Return [x, y] of the center of cell containing provided text 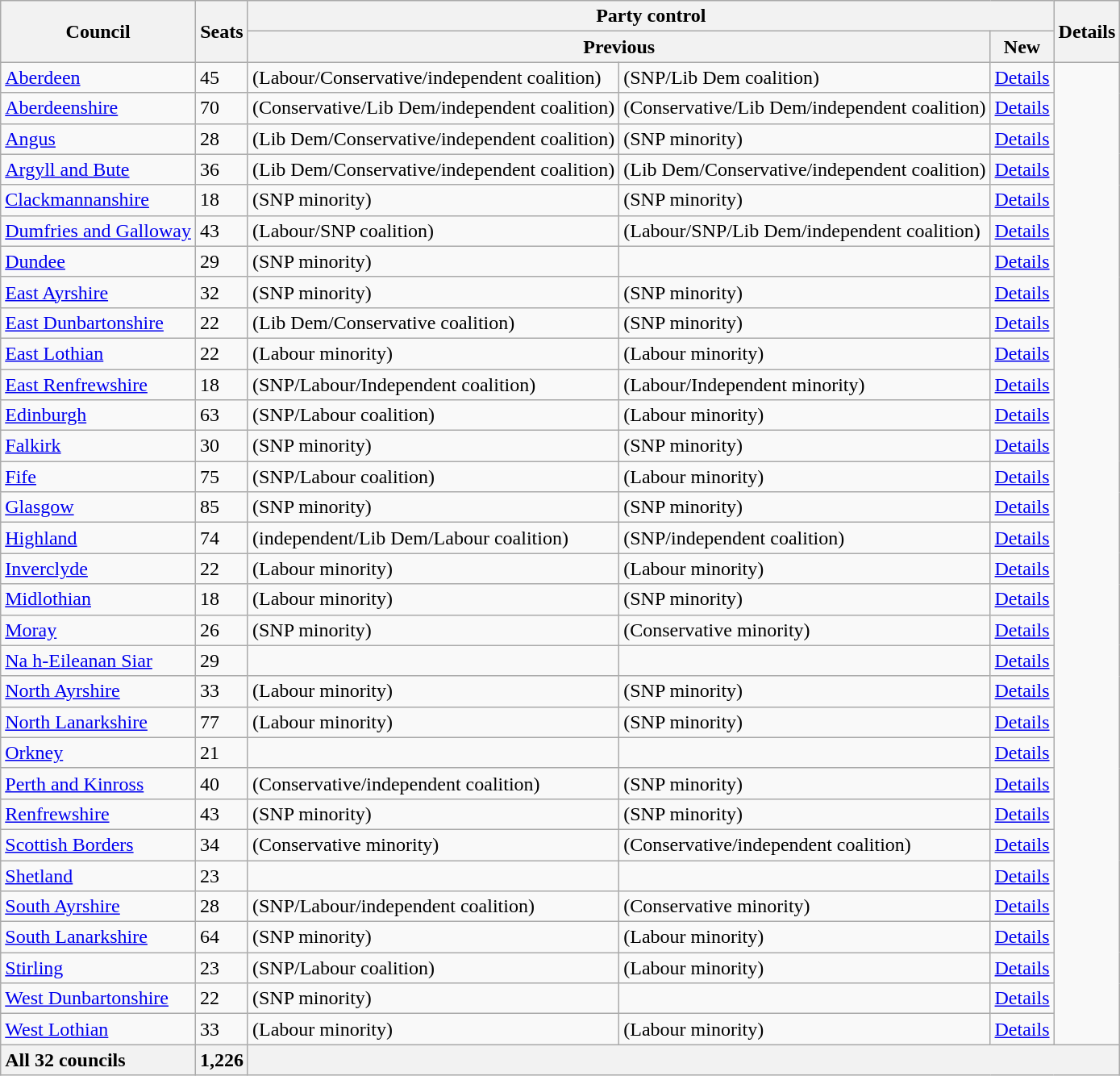
70 [221, 108]
(Labour/SNP coalition) [433, 231]
(SNP/Labour/Independent coalition) [433, 385]
Falkirk [98, 446]
Party control [651, 16]
South Ayrshire [98, 907]
North Ayrshire [98, 691]
21 [221, 753]
(SNP/Labour/independent coalition) [433, 907]
New [1022, 47]
Stirling [98, 968]
32 [221, 292]
85 [221, 507]
Previous [619, 47]
Highland [98, 538]
West Lothian [98, 1029]
Scottish Borders [98, 845]
Midlothian [98, 599]
77 [221, 722]
45 [221, 77]
64 [221, 937]
Argyll and Bute [98, 169]
West Dunbartonshire [98, 999]
36 [221, 169]
1,226 [221, 1060]
All 32 councils [98, 1060]
75 [221, 477]
East Lothian [98, 353]
Perth and Kinross [98, 783]
Fife [98, 477]
34 [221, 845]
(SNP/independent coalition) [805, 538]
Clackmannanshire [98, 200]
74 [221, 538]
South Lanarkshire [98, 937]
East Dunbartonshire [98, 323]
Seats [221, 31]
26 [221, 630]
Edinburgh [98, 415]
(independent/Lib Dem/Labour coalition) [433, 538]
Orkney [98, 753]
Glasgow [98, 507]
(SNP/Lib Dem coalition) [805, 77]
East Renfrewshire [98, 385]
(Lib Dem/Conservative coalition) [433, 323]
(Labour/Independent minority) [805, 385]
Dundee [98, 261]
Renfrewshire [98, 814]
Inverclyde [98, 569]
Moray [98, 630]
Council [98, 31]
Aberdeenshire [98, 108]
Shetland [98, 875]
Na h-Eileanan Siar [98, 661]
Aberdeen [98, 77]
Dumfries and Galloway [98, 231]
(Labour/SNP/Lib Dem/independent coalition) [805, 231]
63 [221, 415]
40 [221, 783]
(Labour/Conservative/independent coalition) [433, 77]
East Ayrshire [98, 292]
Angus [98, 139]
North Lanarkshire [98, 722]
30 [221, 446]
